Find where the given text appears and provide that cell's center as [x, y] coordinate. 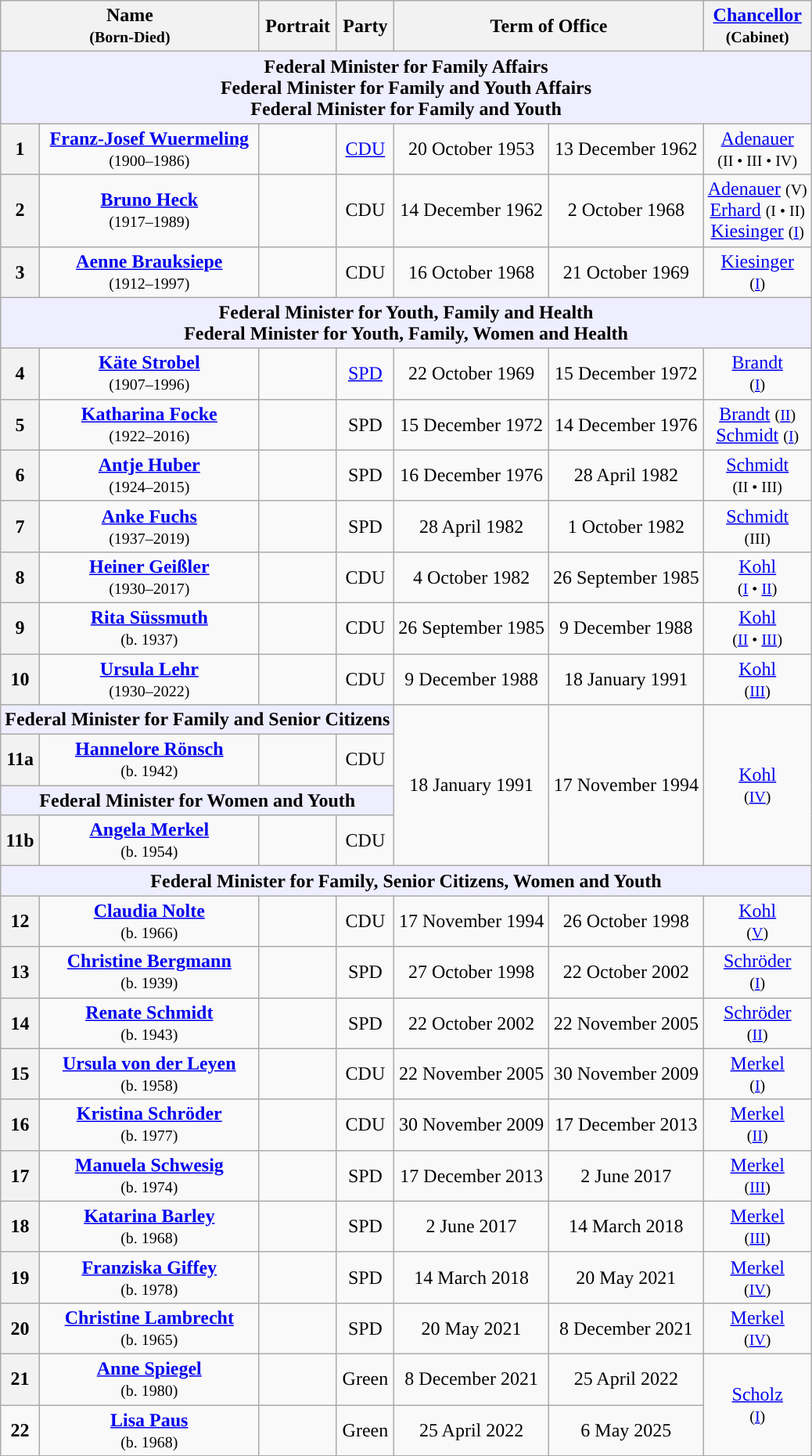
Federal Minister for Women and Youth [197, 800]
20 October 1953 [472, 149]
22 [20, 1430]
Brandt (II) Schmidt (I) [757, 424]
Schröder(II) [757, 1023]
Chancellor(Cabinet) [757, 27]
14 December 1976 [626, 424]
4 October 1982 [472, 577]
Ursula von der Leyen(b. 1958) [150, 1073]
Käte Strobel(1907–1996) [150, 374]
Merkel(I) [757, 1073]
26 October 1998 [626, 922]
Katharina Focke(1922–2016) [150, 424]
14 [20, 1023]
Lisa Paus(b. 1968) [150, 1430]
6 May 2025 [626, 1430]
11a [20, 760]
20 [20, 1328]
10 [20, 679]
Christine Bergmann(b. 1939) [150, 972]
Name(Born-Died) [130, 27]
Katarina Barley(b. 1968) [150, 1227]
8 [20, 577]
Scholz(I) [757, 1404]
Rita Süssmuth(b. 1937) [150, 627]
6 [20, 476]
16 December 1976 [472, 476]
Adenauer(II • III • IV) [757, 149]
22 October 1969 [472, 374]
12 [20, 922]
Schröder(I) [757, 972]
Franz-Josef Wuermeling(1900–1986) [150, 149]
21 [20, 1379]
18 [20, 1227]
Kohl(V) [757, 922]
Christine Lambrecht(b. 1965) [150, 1328]
Claudia Nolte(b. 1966) [150, 922]
Federal Minister for Family, Senior Citizens, Women and Youth [407, 881]
Kiesinger(I) [757, 272]
Federal Minister for Youth, Family and Health Federal Minister for Youth, Family, Women and Health [407, 322]
Portrait [297, 27]
Heiner Geißler(1930–2017) [150, 577]
15 [20, 1073]
7 [20, 526]
Adenauer (V)Erhard (I • II) Kiesinger (I) [757, 210]
Angela Merkel(b. 1954) [150, 840]
11b [20, 840]
Federal Minister for Family Affairs Federal Minister for Family and Youth Affairs Federal Minister for Family and Youth [407, 88]
Federal Minister for Family and Senior Citizens [197, 720]
27 October 1998 [472, 972]
Term of Office [549, 27]
13 [20, 972]
Kohl(III) [757, 679]
14 December 1962 [472, 210]
Aenne Brauksiepe(1912–1997) [150, 272]
Kristina Schröder(b. 1977) [150, 1125]
19 [20, 1277]
Schmidt(II • III) [757, 476]
Ursula Lehr(1930–2022) [150, 679]
Kohl(II • III) [757, 627]
17 [20, 1175]
Kohl(IV) [757, 786]
Renate Schmidt(b. 1943) [150, 1023]
Kohl(I • II) [757, 577]
13 December 1962 [626, 149]
Schmidt(III) [757, 526]
4 [20, 374]
5 [20, 424]
Brandt(I) [757, 374]
Anke Fuchs(1937–2019) [150, 526]
2 [20, 210]
Bruno Heck(1917–1989) [150, 210]
Anne Spiegel(b. 1980) [150, 1379]
3 [20, 272]
9 [20, 627]
Antje Huber(1924–2015) [150, 476]
16 October 1968 [472, 272]
1 [20, 149]
16 [20, 1125]
Manuela Schwesig(b. 1974) [150, 1175]
2 October 1968 [626, 210]
Merkel(II) [757, 1125]
Franziska Giffey(b. 1978) [150, 1277]
Party [365, 27]
Hannelore Rönsch(b. 1942) [150, 760]
21 October 1969 [626, 272]
1 October 1982 [626, 526]
